Extract the [x, y] coordinate from the center of the cell holding the provided text.  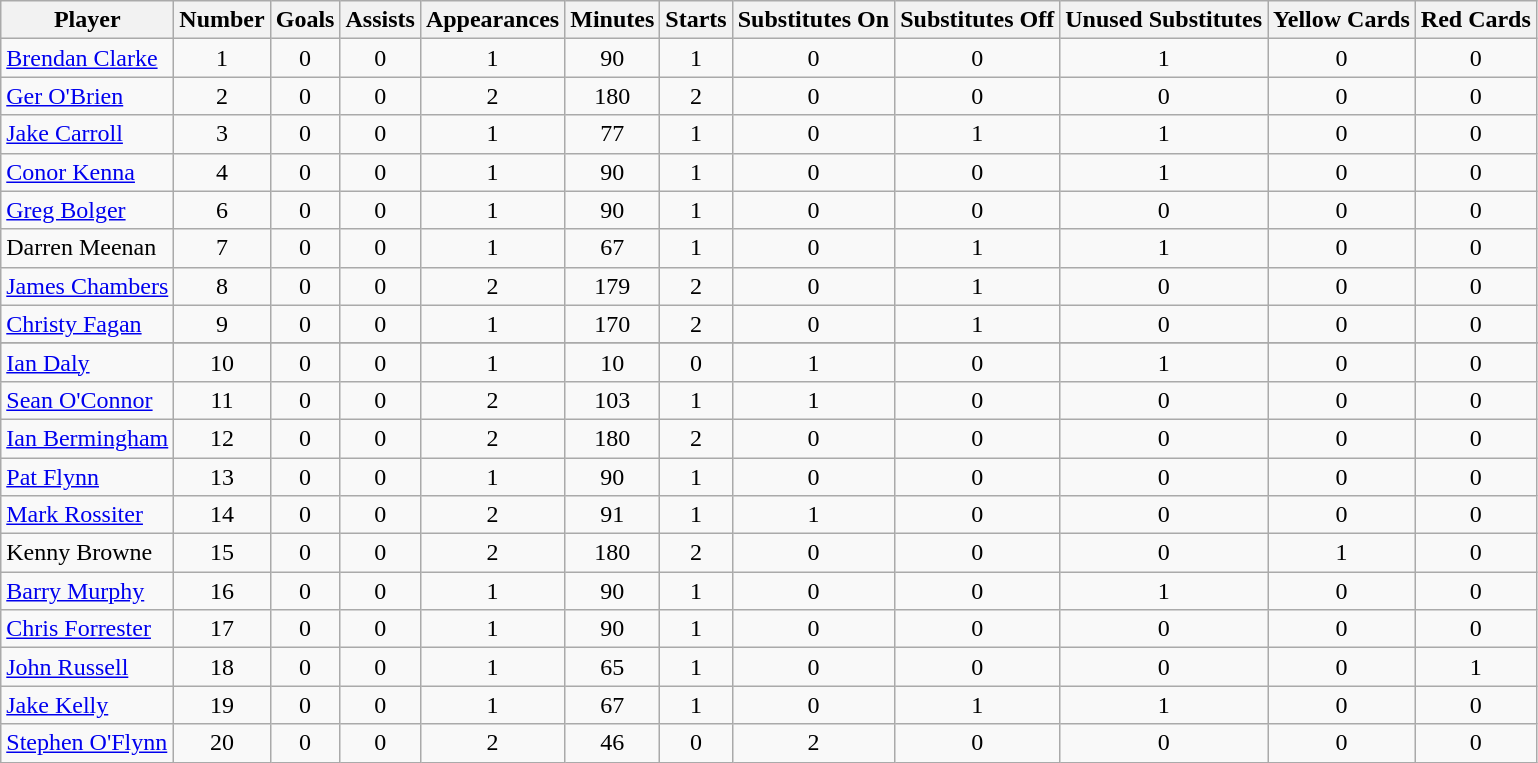
Goals [305, 20]
18 [222, 667]
Substitutes On [813, 20]
Jake Kelly [88, 705]
Assists [380, 20]
13 [222, 477]
Ger O'Brien [88, 96]
Chris Forrester [88, 629]
9 [222, 324]
Brendan Clarke [88, 58]
8 [222, 286]
Substitutes Off [978, 20]
6 [222, 210]
Jake Carroll [88, 134]
Barry Murphy [88, 591]
4 [222, 172]
77 [612, 134]
Ian Bermingham [88, 438]
Darren Meenan [88, 248]
Unused Substitutes [1164, 20]
Stephen O'Flynn [88, 743]
Minutes [612, 20]
Sean O'Connor [88, 400]
103 [612, 400]
179 [612, 286]
20 [222, 743]
Pat Flynn [88, 477]
Mark Rossiter [88, 515]
11 [222, 400]
91 [612, 515]
3 [222, 134]
14 [222, 515]
16 [222, 591]
James Chambers [88, 286]
17 [222, 629]
Number [222, 20]
Kenny Browne [88, 553]
Red Cards [1476, 20]
7 [222, 248]
15 [222, 553]
Conor Kenna [88, 172]
Player [88, 20]
Appearances [492, 20]
65 [612, 667]
170 [612, 324]
Ian Daly [88, 362]
Starts [696, 20]
46 [612, 743]
Greg Bolger [88, 210]
19 [222, 705]
Christy Fagan [88, 324]
Yellow Cards [1342, 20]
12 [222, 438]
John Russell [88, 667]
